Search for the cell housing the specified text and yield its (x, y) center coordinate. 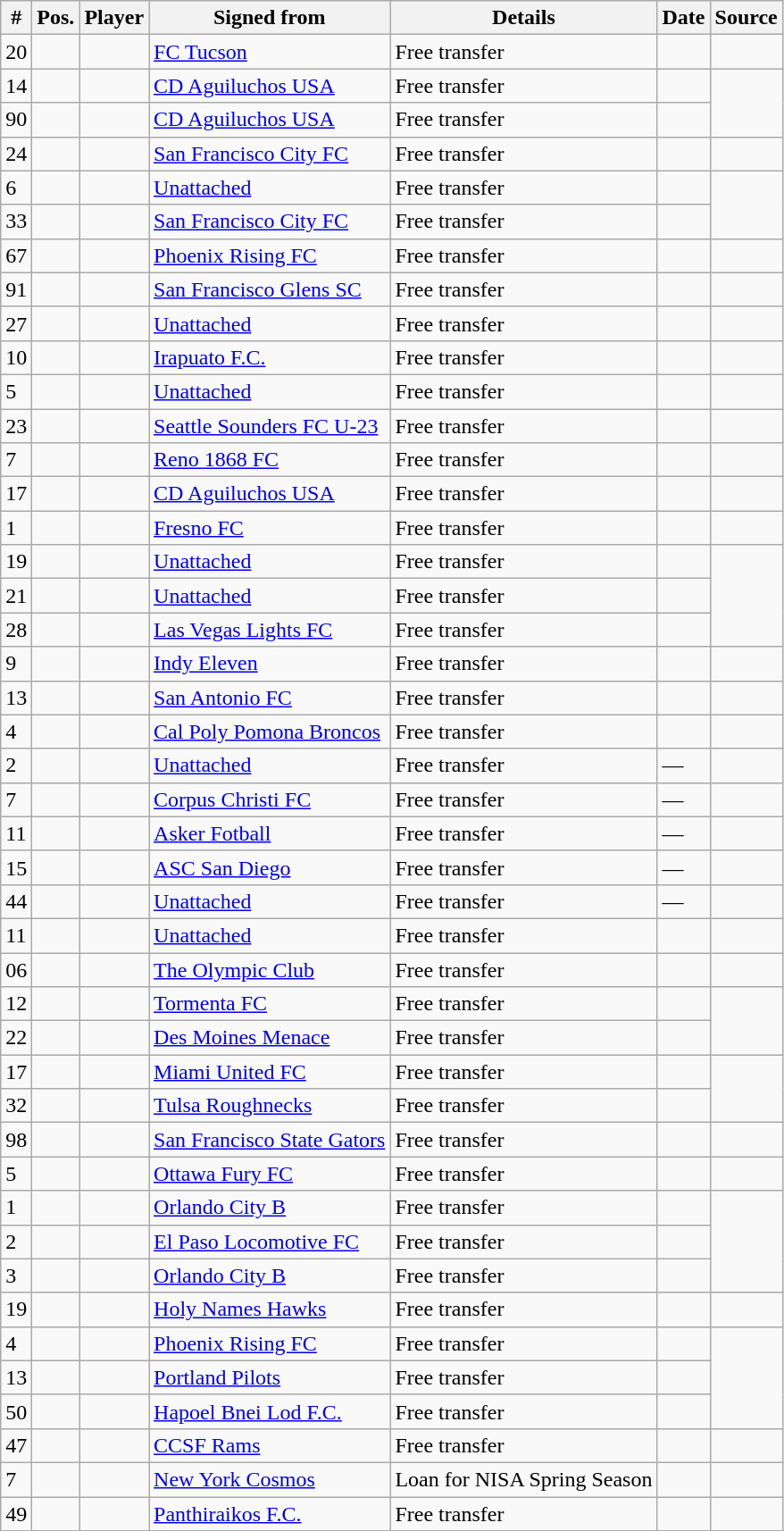
Des Moines Menace (270, 1038)
14 (16, 86)
91 (16, 289)
ASC San Diego (270, 867)
28 (16, 630)
10 (16, 357)
06 (16, 969)
El Paso Locomotive FC (270, 1242)
Las Vegas Lights FC (270, 630)
44 (16, 901)
15 (16, 867)
9 (16, 664)
47 (16, 1445)
Panthiraikos F.C. (270, 1514)
Fresno FC (270, 528)
Reno 1868 FC (270, 460)
23 (16, 426)
Irapuato F.C. (270, 357)
San Francisco State Gators (270, 1140)
Cal Poly Pomona Broncos (270, 732)
32 (16, 1106)
Ottawa Fury FC (270, 1174)
Portland Pilots (270, 1377)
21 (16, 596)
20 (16, 52)
Holy Names Hawks (270, 1309)
Asker Fotball (270, 833)
49 (16, 1514)
24 (16, 154)
3 (16, 1276)
Corpus Christi FC (270, 799)
Signed from (270, 18)
Details (523, 18)
Seattle Sounders FC U-23 (270, 426)
San Francisco Glens SC (270, 289)
98 (16, 1140)
22 (16, 1038)
Loan for NISA Spring Season (523, 1479)
FC Tucson (270, 52)
# (16, 18)
Source (746, 18)
67 (16, 255)
12 (16, 1004)
Hapoel Bnei Lod F.C. (270, 1411)
Indy Eleven (270, 664)
50 (16, 1411)
Date (684, 18)
27 (16, 323)
6 (16, 188)
Tulsa Roughnecks (270, 1106)
Miami United FC (270, 1072)
San Antonio FC (270, 698)
The Olympic Club (270, 969)
33 (16, 222)
90 (16, 120)
Pos. (55, 18)
Player (114, 18)
CCSF Rams (270, 1445)
New York Cosmos (270, 1479)
Tormenta FC (270, 1004)
